Identify which cell holds the provided text, then report its [X, Y] central coordinate. 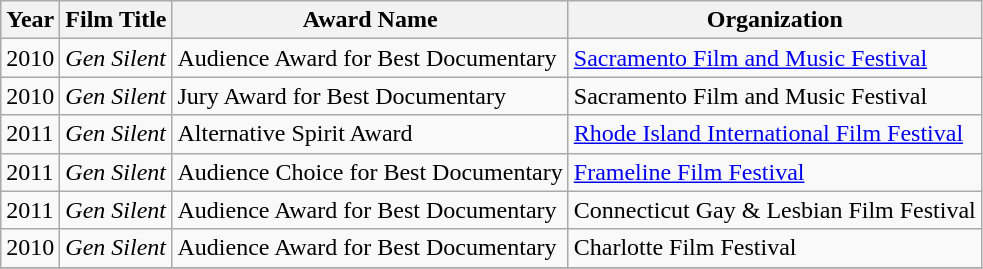
Frameline Film Festival [774, 172]
Rhode Island International Film Festival [774, 134]
Film Title [116, 20]
Alternative Spirit Award [370, 134]
Organization [774, 20]
Award Name [370, 20]
Audience Choice for Best Documentary [370, 172]
Year [30, 20]
Charlotte Film Festival [774, 248]
Connecticut Gay & Lesbian Film Festival [774, 210]
Jury Award for Best Documentary [370, 96]
